From the cell containing the given text, extract its center point as [X, Y] coordinate. 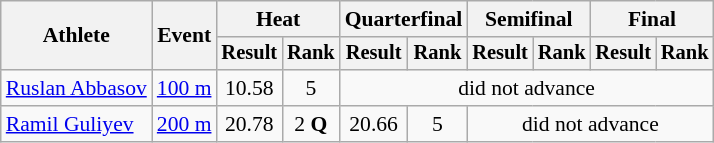
10.58 [250, 88]
20.78 [250, 124]
Ramil Guliyev [76, 124]
Heat [278, 19]
2 Q [311, 124]
20.66 [374, 124]
Athlete [76, 36]
100 m [184, 88]
Event [184, 36]
Semifinal [528, 19]
Quarterfinal [404, 19]
Ruslan Abbasov [76, 88]
200 m [184, 124]
Final [652, 19]
